Locate the cell with the specified text and output its [x, y] center coordinate. 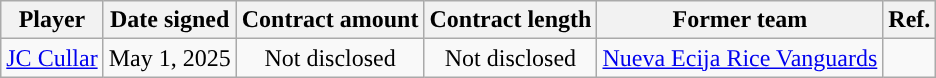
May 1, 2025 [170, 58]
Ref. [910, 20]
JC Cullar [52, 58]
Contract length [510, 20]
Date signed [170, 20]
Former team [740, 20]
Player [52, 20]
Nueva Ecija Rice Vanguards [740, 58]
Contract amount [330, 20]
